Search for the cell housing the specified text and yield its [X, Y] center coordinate. 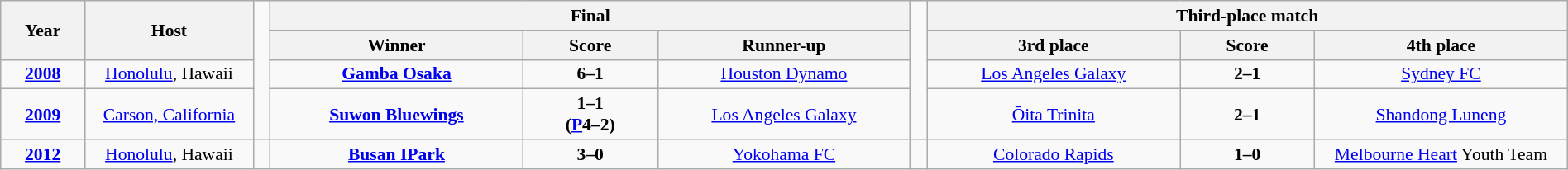
1–0 [1247, 154]
6–1 [590, 74]
1–1(P4–2) [590, 114]
Final [590, 16]
Runner-up [784, 45]
Suwon Bluewings [397, 114]
Winner [397, 45]
Host [170, 30]
Sydney FC [1441, 74]
Carson, California [170, 114]
3rd place [1054, 45]
2012 [43, 154]
Ōita Trinita [1054, 114]
3–0 [590, 154]
Gamba Osaka [397, 74]
Year [43, 30]
2009 [43, 114]
Houston Dynamo [784, 74]
Melbourne Heart Youth Team [1441, 154]
2008 [43, 74]
4th place [1441, 45]
Third-place match [1247, 16]
Shandong Luneng [1441, 114]
Yokohama FC [784, 154]
Busan IPark [397, 154]
Colorado Rapids [1054, 154]
